Pinpoint the cell where the given text exists, returning its [x, y] midpoint coordinate. 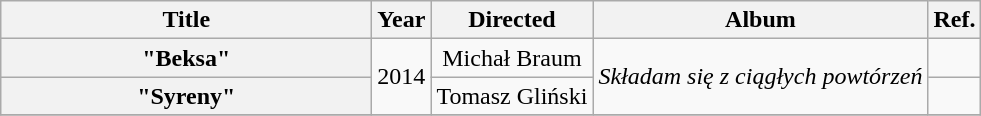
"Syreny" [186, 96]
Year [402, 20]
2014 [402, 77]
Tomasz Gliński [512, 96]
Title [186, 20]
Ref. [954, 20]
Album [760, 20]
"Beksa" [186, 58]
Składam się z ciągłych powtórzeń [760, 77]
Michał Braum [512, 58]
Directed [512, 20]
